Capture the cell that displays the provided text and extract its [x, y] central coordinate. 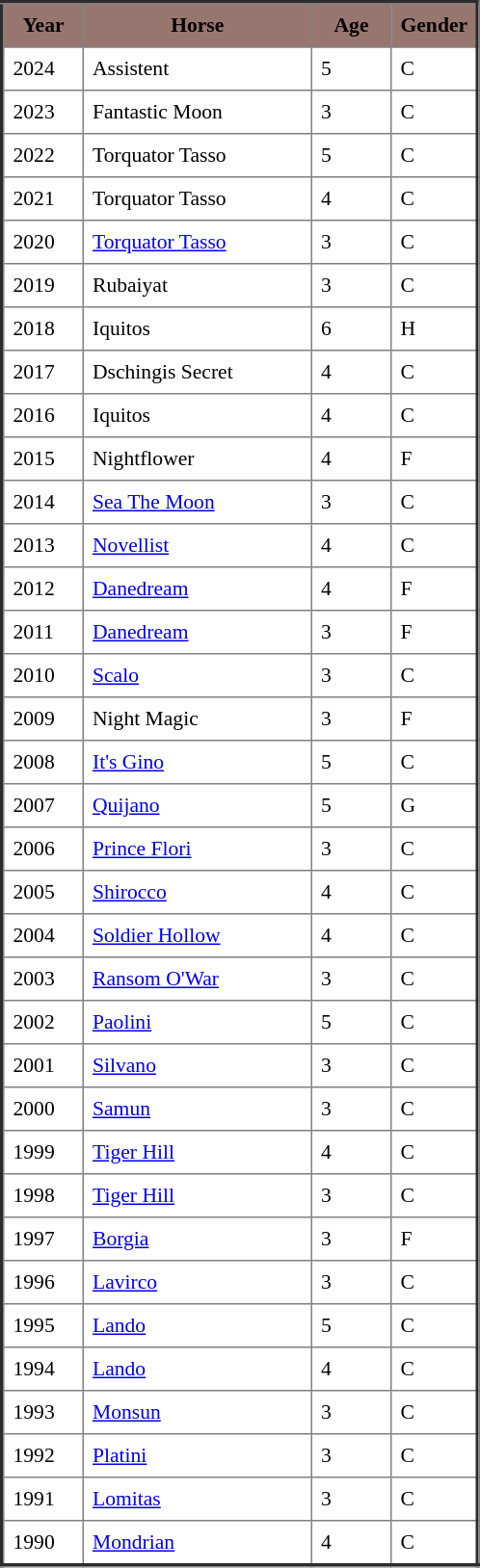
Horse [197, 24]
Dschingis Secret [197, 372]
2006 [42, 849]
2002 [42, 1023]
Novellist [197, 545]
G [436, 805]
1994 [42, 1370]
1999 [42, 1152]
Ransom O'War [197, 979]
2017 [42, 372]
2016 [42, 416]
2015 [42, 458]
Lomitas [197, 1499]
6 [351, 329]
Year [42, 24]
2011 [42, 632]
2021 [42, 198]
1996 [42, 1283]
H [436, 329]
1991 [42, 1499]
Silvano [197, 1065]
2018 [42, 329]
Paolini [197, 1023]
Nightflower [197, 458]
Gender [436, 24]
Shirocco [197, 892]
2012 [42, 589]
2022 [42, 156]
2020 [42, 243]
2001 [42, 1065]
2007 [42, 805]
2024 [42, 69]
Night Magic [197, 719]
1990 [42, 1543]
1998 [42, 1196]
2003 [42, 979]
2005 [42, 892]
Lavirco [197, 1283]
Samun [197, 1110]
Borgia [197, 1239]
1993 [42, 1412]
Prince Flori [197, 849]
Quijano [197, 805]
Rubaiyat [197, 285]
2004 [42, 936]
2008 [42, 763]
1992 [42, 1456]
Monsun [197, 1412]
2009 [42, 719]
Mondrian [197, 1543]
Scalo [197, 676]
It's Gino [197, 763]
2000 [42, 1110]
2010 [42, 676]
2013 [42, 545]
2019 [42, 285]
1997 [42, 1239]
Sea The Moon [197, 503]
2023 [42, 112]
Soldier Hollow [197, 936]
Fantastic Moon [197, 112]
2014 [42, 503]
1995 [42, 1325]
Age [351, 24]
Assistent [197, 69]
Platini [197, 1456]
